For the text-containing cell, return its midpoint in (X, Y) coordinate format. 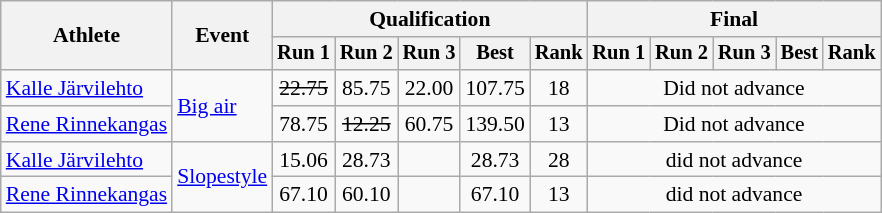
107.75 (494, 88)
28 (559, 160)
18 (559, 88)
22.00 (430, 88)
60.10 (366, 195)
Big air (222, 106)
22.75 (304, 88)
139.50 (494, 124)
15.06 (304, 160)
Final (734, 19)
Event (222, 36)
12.25 (366, 124)
Slopestyle (222, 178)
60.75 (430, 124)
78.75 (304, 124)
Qualification (430, 19)
Athlete (86, 36)
85.75 (366, 88)
